Detect which cell encompasses the target text, then output its [X, Y] center coordinate. 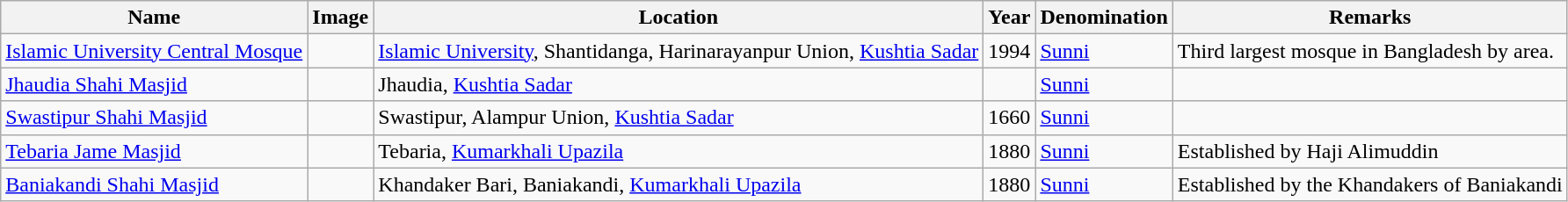
Year [1009, 18]
Denomination [1104, 18]
Remarks [1369, 18]
Third largest mosque in Bangladesh by area. [1369, 51]
Tebaria, Kumarkhali Upazila [679, 151]
Name [155, 18]
1660 [1009, 118]
Image [341, 18]
Established by the Khandakers of Baniakandi [1369, 184]
Established by Haji Alimuddin [1369, 151]
Islamic University, Shantidanga, Harinarayanpur Union, Kushtia Sadar [679, 51]
Jhaudia, Kushtia Sadar [679, 84]
Islamic University Central Mosque [155, 51]
Swastipur Shahi Masjid [155, 118]
Location [679, 18]
1994 [1009, 51]
Jhaudia Shahi Masjid [155, 84]
Tebaria Jame Masjid [155, 151]
Baniakandi Shahi Masjid [155, 184]
Swastipur, Alampur Union, Kushtia Sadar [679, 118]
Khandaker Bari, Baniakandi, Kumarkhali Upazila [679, 184]
